Capture the cell that displays the provided text and extract its (x, y) central coordinate. 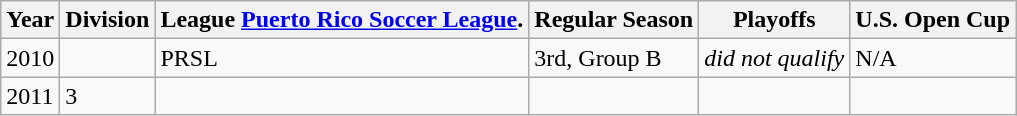
Playoffs (774, 20)
Year (30, 20)
2010 (30, 58)
U.S. Open Cup (933, 20)
League Puerto Rico Soccer League. (342, 20)
Regular Season (614, 20)
3rd, Group B (614, 58)
2011 (30, 96)
PRSL (342, 58)
3 (108, 96)
Division (108, 20)
did not qualify (774, 58)
N/A (933, 58)
